Return (x, y) of the center of cell containing provided text 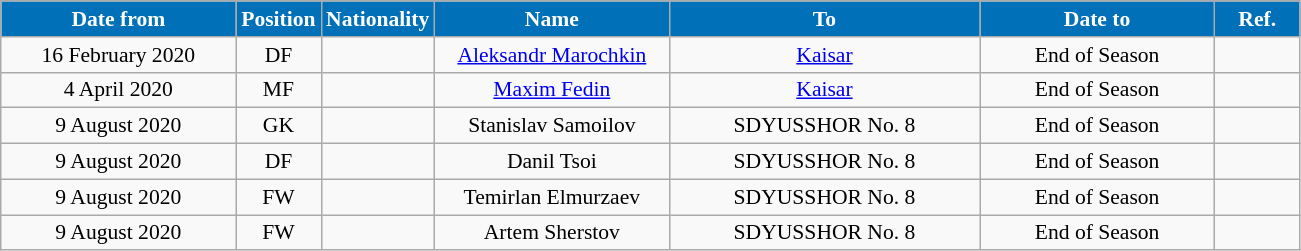
Stanislav Samoilov (552, 126)
16 February 2020 (118, 55)
Date to (1098, 19)
Position (278, 19)
To (824, 19)
Artem Sherstov (552, 233)
Date from (118, 19)
Name (552, 19)
4 April 2020 (118, 90)
Danil Tsoi (552, 162)
GK (278, 126)
Nationality (378, 19)
Maxim Fedin (552, 90)
Temirlan Elmurzaev (552, 197)
Aleksandr Marochkin (552, 55)
Ref. (1258, 19)
MF (278, 90)
